Search for the cell housing the specified text and yield its (X, Y) center coordinate. 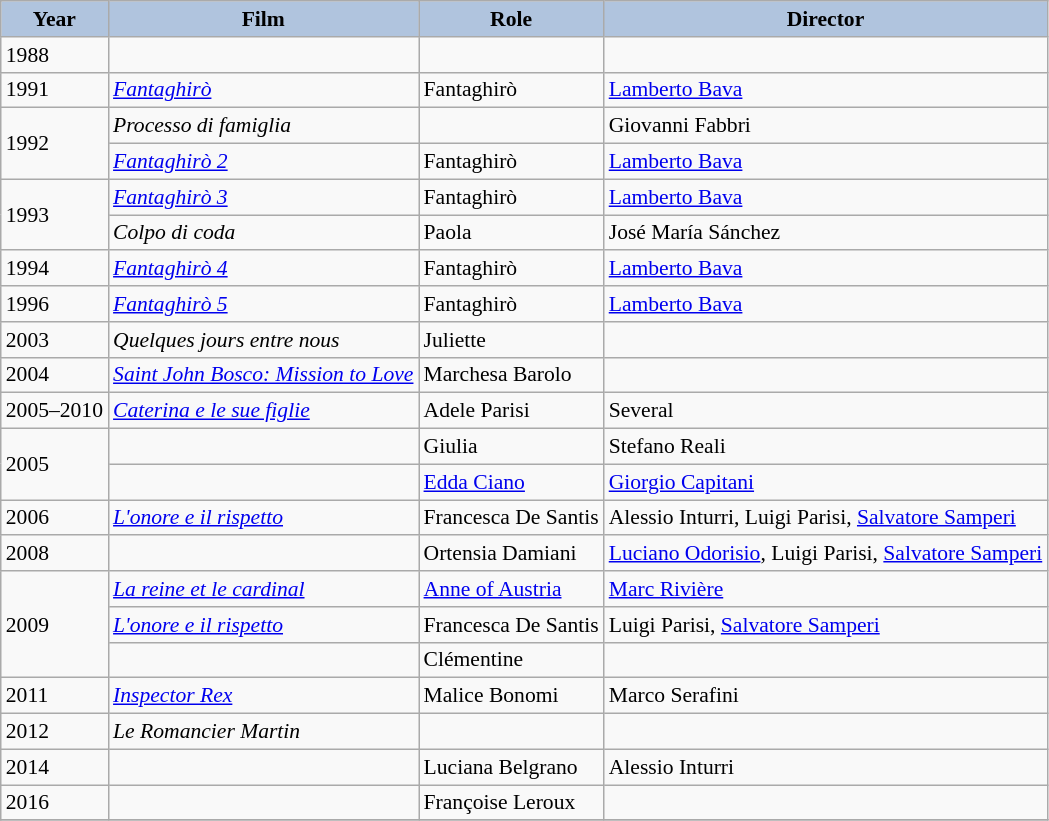
Luciano Odorisio, Luigi Parisi, Salvatore Samperi (826, 554)
Ortensia Damiani (512, 554)
2004 (54, 375)
Anne of Austria (512, 589)
Clémentine (512, 660)
Giovanni Fabbri (826, 126)
Fantaghirò 3 (263, 197)
1992 (54, 144)
Director (826, 19)
Inspector Rex (263, 696)
Alessio Inturri (826, 767)
Giorgio Capitani (826, 482)
Several (826, 411)
2008 (54, 554)
José María Sánchez (826, 233)
2016 (54, 803)
Saint John Bosco: Mission to Love (263, 375)
Giulia (512, 447)
Processo di famiglia (263, 126)
La reine et le cardinal (263, 589)
1996 (54, 304)
Film (263, 19)
Fantaghirò 5 (263, 304)
Fantaghirò 4 (263, 269)
Stefano Reali (826, 447)
Le Romancier Martin (263, 732)
Year (54, 19)
2014 (54, 767)
Colpo di coda (263, 233)
Marco Serafini (826, 696)
1991 (54, 90)
Quelques jours entre nous (263, 340)
Luciana Belgrano (512, 767)
Adele Parisi (512, 411)
2005–2010 (54, 411)
Paola (512, 233)
Malice Bonomi (512, 696)
Fantaghirò 2 (263, 162)
Françoise Leroux (512, 803)
Marc Rivière (826, 589)
1988 (54, 55)
2009 (54, 624)
Caterina e le sue figlie (263, 411)
Alessio Inturri, Luigi Parisi, Salvatore Samperi (826, 518)
2003 (54, 340)
2006 (54, 518)
Role (512, 19)
Luigi Parisi, Salvatore Samperi (826, 625)
1994 (54, 269)
2005 (54, 464)
Edda Ciano (512, 482)
Juliette (512, 340)
Marchesa Barolo (512, 375)
2012 (54, 732)
1993 (54, 214)
2011 (54, 696)
